Detect which cell encompasses the target text, then output its [X, Y] center coordinate. 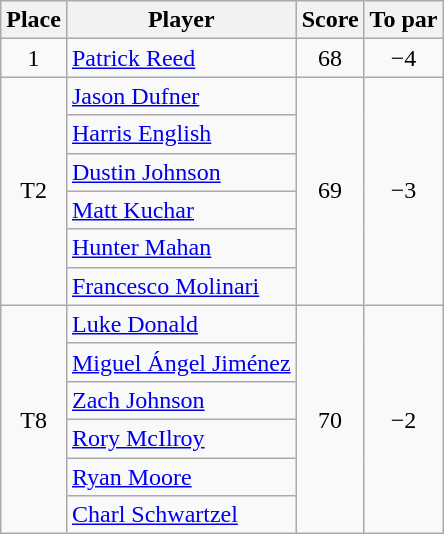
Player [181, 20]
−3 [404, 191]
69 [330, 191]
To par [404, 20]
Rory McIlroy [181, 438]
Hunter Mahan [181, 248]
Luke Donald [181, 324]
Matt Kuchar [181, 210]
Jason Dufner [181, 96]
−2 [404, 419]
Place [34, 20]
T2 [34, 191]
−4 [404, 58]
T8 [34, 419]
Dustin Johnson [181, 172]
1 [34, 58]
Zach Johnson [181, 400]
Harris English [181, 134]
Miguel Ángel Jiménez [181, 362]
70 [330, 419]
Ryan Moore [181, 477]
68 [330, 58]
Patrick Reed [181, 58]
Score [330, 20]
Francesco Molinari [181, 286]
Charl Schwartzel [181, 515]
